Scan for the cell matching the given text and deliver its (X, Y) coordinate at center. 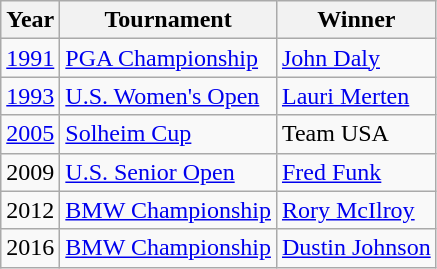
PGA Championship (168, 58)
2009 (30, 172)
Year (30, 20)
Winner (356, 20)
Tournament (168, 20)
U.S. Senior Open (168, 172)
Dustin Johnson (356, 248)
Rory McIlroy (356, 210)
2016 (30, 248)
John Daly (356, 58)
2005 (30, 134)
Solheim Cup (168, 134)
1991 (30, 58)
2012 (30, 210)
U.S. Women's Open (168, 96)
Team USA (356, 134)
Lauri Merten (356, 96)
1993 (30, 96)
Fred Funk (356, 172)
